For the text-containing cell, return its midpoint in (X, Y) coordinate format. 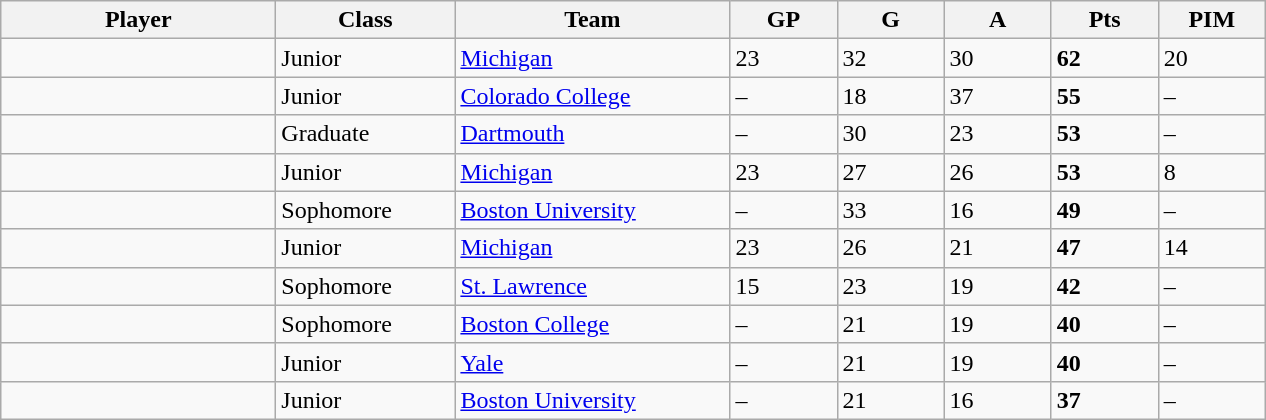
42 (1104, 286)
Yale (592, 362)
18 (890, 96)
G (890, 20)
Boston College (592, 324)
49 (1104, 210)
GP (784, 20)
Dartmouth (592, 134)
A (998, 20)
St. Lawrence (592, 286)
8 (1212, 172)
55 (1104, 96)
PIM (1212, 20)
Colorado College (592, 96)
14 (1212, 248)
33 (890, 210)
15 (784, 286)
Player (138, 20)
20 (1212, 58)
27 (890, 172)
Team (592, 20)
62 (1104, 58)
32 (890, 58)
Class (366, 20)
Pts (1104, 20)
Graduate (366, 134)
47 (1104, 248)
